Extract the (X, Y) coordinate from the center of the cell holding the provided text.  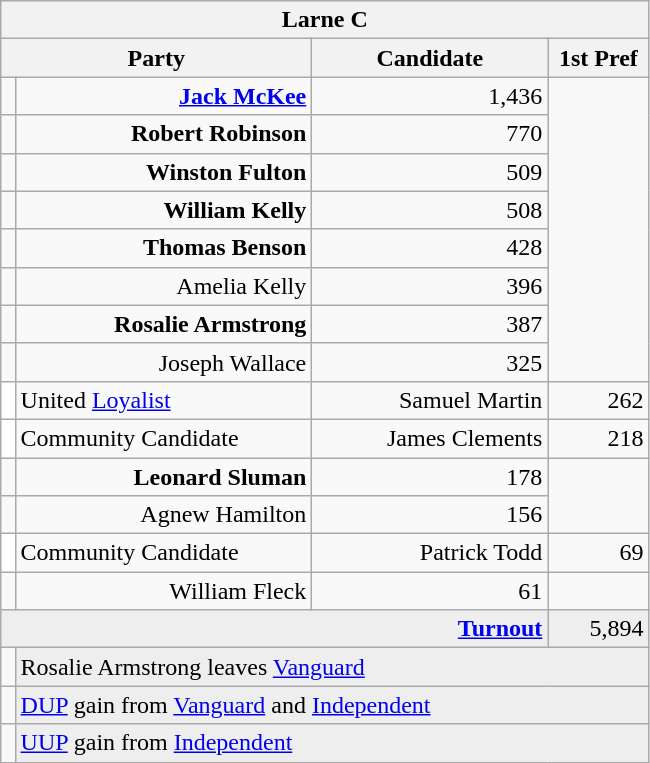
509 (430, 172)
Samuel Martin (430, 400)
428 (430, 248)
69 (598, 553)
1,436 (430, 96)
178 (430, 477)
Rosalie Armstrong leaves Vanguard (332, 667)
1st Pref (598, 58)
Amelia Kelly (164, 286)
DUP gain from Vanguard and Independent (332, 705)
396 (430, 286)
James Clements (430, 438)
Candidate (430, 58)
5,894 (598, 629)
Robert Robinson (164, 134)
Larne C (325, 20)
William Kelly (164, 210)
United Loyalist (164, 400)
Thomas Benson (164, 248)
Turnout (274, 629)
Joseph Wallace (164, 362)
61 (430, 591)
262 (598, 400)
Leonard Sluman (164, 477)
Patrick Todd (430, 553)
William Fleck (164, 591)
325 (430, 362)
Party (156, 58)
218 (598, 438)
508 (430, 210)
Jack McKee (164, 96)
Winston Fulton (164, 172)
Rosalie Armstrong (164, 324)
770 (430, 134)
Agnew Hamilton (164, 515)
387 (430, 324)
156 (430, 515)
UUP gain from Independent (332, 743)
